Identify which cell holds the provided text, then report its [x, y] central coordinate. 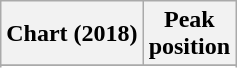
Chart (2018) [72, 34]
Peakposition [189, 34]
